Locate the cell with the specified text and output its (x, y) center coordinate. 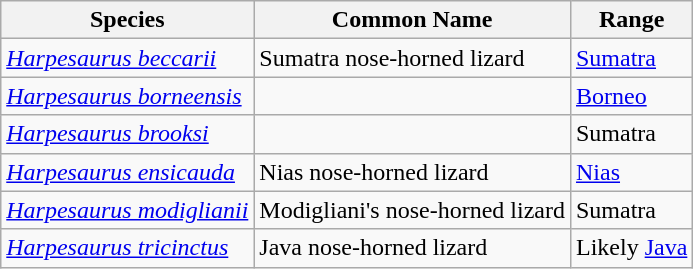
Nias (631, 172)
Nias nose-horned lizard (412, 172)
Harpesaurus ensicauda (128, 172)
Range (631, 20)
Harpesaurus modiglianii (128, 210)
Modigliani's nose-horned lizard (412, 210)
Harpesaurus borneensis (128, 96)
Borneo (631, 96)
Sumatra nose-horned lizard (412, 58)
Harpesaurus tricinctus (128, 248)
Species (128, 20)
Likely Java (631, 248)
Harpesaurus beccarii (128, 58)
Common Name (412, 20)
Java nose-horned lizard (412, 248)
Harpesaurus brooksi (128, 134)
